Provide the [x, y] coordinate of the cell's center where the given text is located.  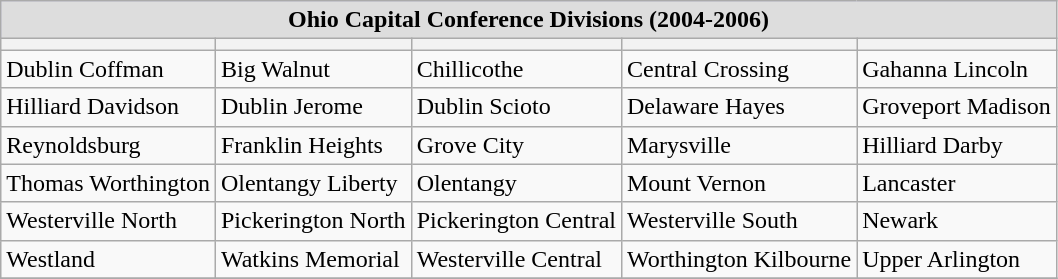
Pickerington North [313, 221]
Watkins Memorial [313, 259]
Big Walnut [313, 69]
Ohio Capital Conference Divisions (2004-2006) [529, 20]
Central Crossing [738, 69]
Thomas Worthington [108, 183]
Westerville North [108, 221]
Hilliard Davidson [108, 107]
Grove City [516, 145]
Pickerington Central [516, 221]
Dublin Jerome [313, 107]
Westland [108, 259]
Westerville South [738, 221]
Olentangy Liberty [313, 183]
Worthington Kilbourne [738, 259]
Westerville Central [516, 259]
Newark [957, 221]
Marysville [738, 145]
Upper Arlington [957, 259]
Lancaster [957, 183]
Mount Vernon [738, 183]
Delaware Hayes [738, 107]
Dublin Coffman [108, 69]
Dublin Scioto [516, 107]
Reynoldsburg [108, 145]
Olentangy [516, 183]
Chillicothe [516, 69]
Gahanna Lincoln [957, 69]
Groveport Madison [957, 107]
Franklin Heights [313, 145]
Hilliard Darby [957, 145]
